Identify which cell holds the provided text, then report its [x, y] central coordinate. 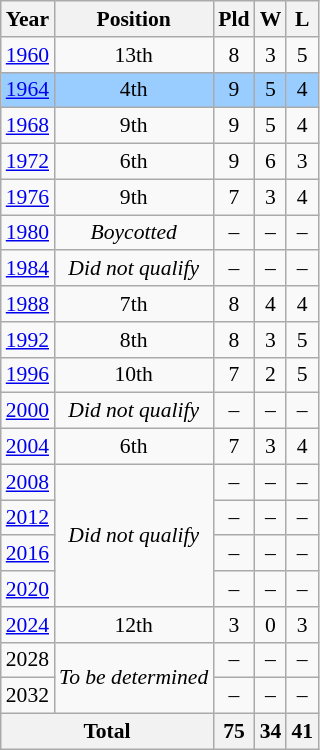
2000 [28, 411]
Boycotted [134, 233]
1976 [28, 197]
1988 [28, 304]
0 [271, 625]
2032 [28, 696]
L [302, 19]
34 [271, 732]
1996 [28, 375]
1992 [28, 340]
2008 [28, 482]
2016 [28, 554]
41 [302, 732]
1960 [28, 55]
1972 [28, 162]
8th [134, 340]
2024 [28, 625]
1964 [28, 90]
2012 [28, 518]
1980 [28, 233]
4th [134, 90]
2020 [28, 589]
12th [134, 625]
To be determined [134, 678]
7th [134, 304]
13th [134, 55]
W [271, 19]
2004 [28, 447]
1968 [28, 126]
2 [271, 375]
10th [134, 375]
Total [108, 732]
2028 [28, 660]
Position [134, 19]
Year [28, 19]
75 [234, 732]
Pld [234, 19]
6 [271, 162]
1984 [28, 269]
